Find where the given text appears and provide that cell's center as [X, Y] coordinate. 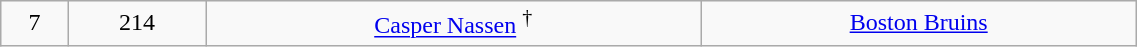
7 [34, 24]
214 [137, 24]
Boston Bruins [919, 24]
Casper Nassen † [454, 24]
